Detect which cell encompasses the target text, then output its [X, Y] center coordinate. 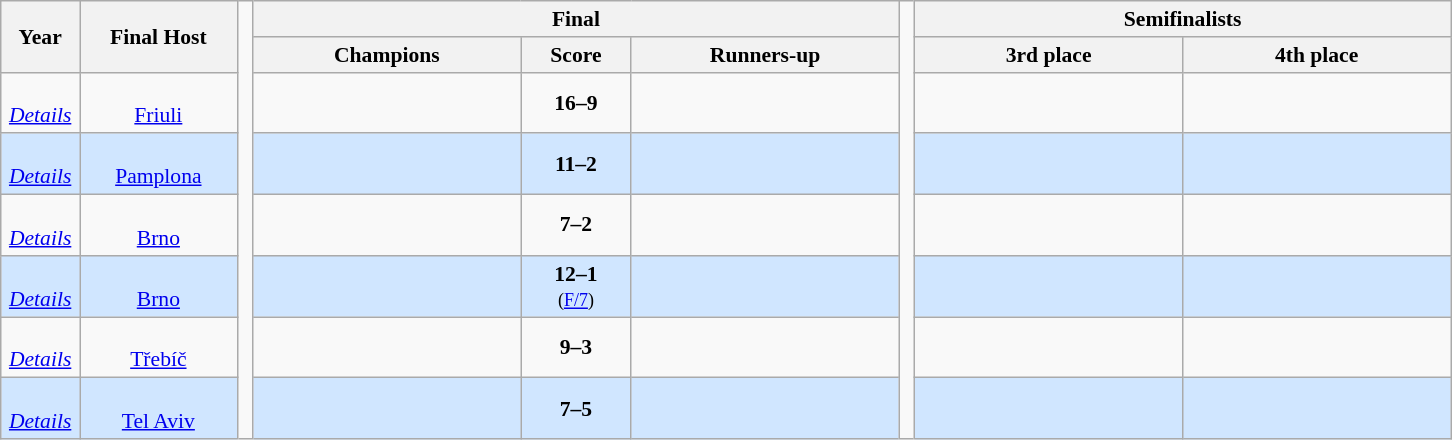
Score [576, 55]
4th place [1317, 55]
11–2 [576, 164]
Champions [387, 55]
Tel Aviv [159, 408]
Final [576, 19]
Year [40, 36]
Final Host [159, 36]
3rd place [1049, 55]
Friuli [159, 102]
9–3 [576, 348]
Runners-up [765, 55]
12–1(F/7) [576, 286]
Semifinalists [1183, 19]
7–2 [576, 226]
16–9 [576, 102]
7–5 [576, 408]
Třebíč [159, 348]
Pamplona [159, 164]
